Output the (X, Y) coordinate of the center of the cell containing the given text.  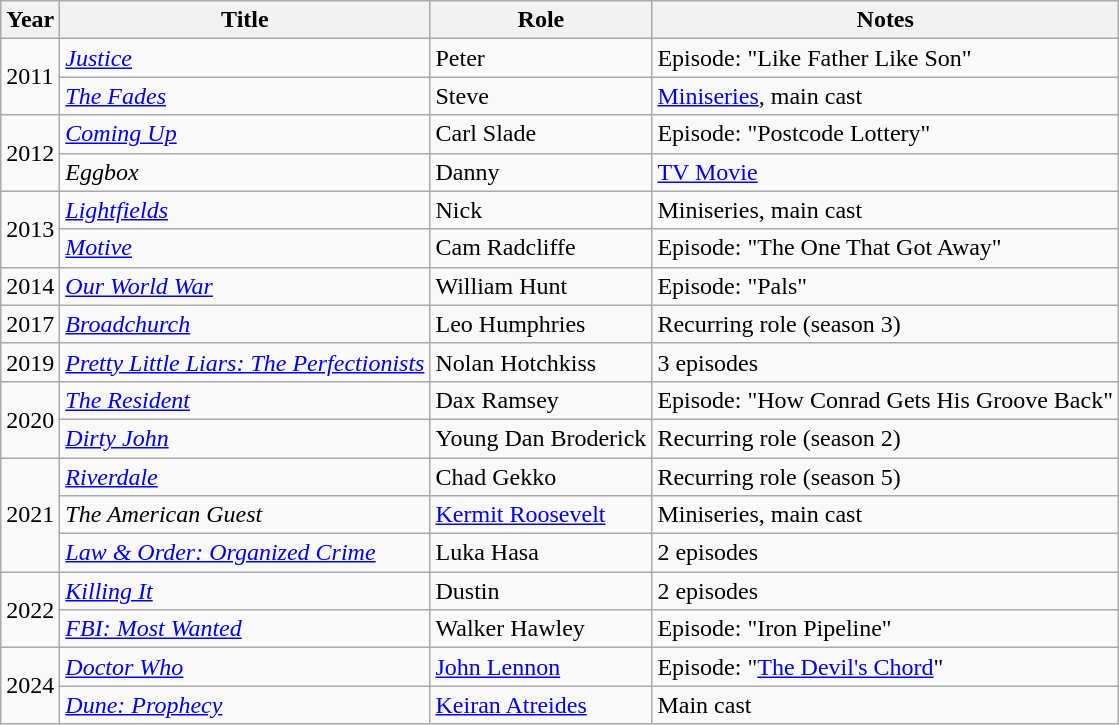
Danny (541, 172)
FBI: Most Wanted (245, 629)
The Fades (245, 96)
Eggbox (245, 172)
Doctor Who (245, 667)
2017 (30, 324)
Chad Gekko (541, 477)
Episode: "How Conrad Gets His Groove Back" (886, 400)
Title (245, 20)
Year (30, 20)
2020 (30, 419)
Keiran Atreides (541, 705)
Dustin (541, 591)
Dune: Prophecy (245, 705)
2022 (30, 610)
Walker Hawley (541, 629)
Episode: "Iron Pipeline" (886, 629)
Peter (541, 58)
Nick (541, 210)
Notes (886, 20)
Nolan Hotchkiss (541, 362)
Episode: "Pals" (886, 286)
2013 (30, 229)
Young Dan Broderick (541, 438)
2014 (30, 286)
3 episodes (886, 362)
Episode: "The Devil's Chord" (886, 667)
Episode: "Like Father Like Son" (886, 58)
Dirty John (245, 438)
Cam Radcliffe (541, 248)
William Hunt (541, 286)
Leo Humphries (541, 324)
Role (541, 20)
TV Movie (886, 172)
The American Guest (245, 515)
Kermit Roosevelt (541, 515)
Recurring role (season 5) (886, 477)
Steve (541, 96)
The Resident (245, 400)
Luka Hasa (541, 553)
Carl Slade (541, 134)
Our World War (245, 286)
Killing It (245, 591)
Broadchurch (245, 324)
2012 (30, 153)
Justice (245, 58)
Dax Ramsey (541, 400)
Episode: "The One That Got Away" (886, 248)
Riverdale (245, 477)
John Lennon (541, 667)
2011 (30, 77)
Recurring role (season 2) (886, 438)
Main cast (886, 705)
2024 (30, 686)
2019 (30, 362)
2021 (30, 515)
Episode: "Postcode Lottery" (886, 134)
Motive (245, 248)
Coming Up (245, 134)
Pretty Little Liars: The Perfectionists (245, 362)
Law & Order: Organized Crime (245, 553)
Recurring role (season 3) (886, 324)
Lightfields (245, 210)
